For the text-containing cell, return its midpoint in [X, Y] coordinate format. 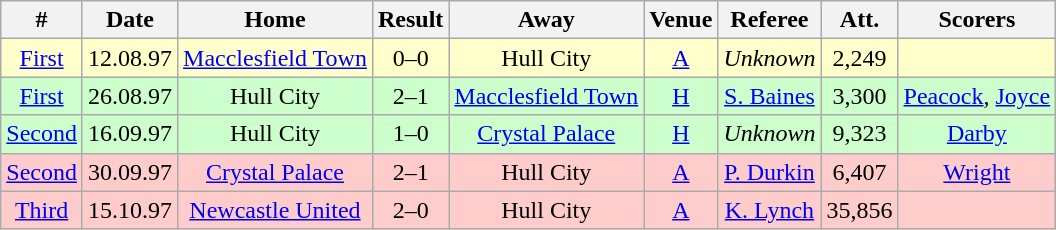
Scorers [977, 20]
16.09.97 [130, 134]
9,323 [860, 134]
Venue [681, 20]
0–0 [410, 58]
# [42, 20]
Third [42, 210]
Away [546, 20]
Date [130, 20]
P. Durkin [770, 172]
Peacock, Joyce [977, 96]
Referee [770, 20]
12.08.97 [130, 58]
1–0 [410, 134]
Home [276, 20]
2,249 [860, 58]
Att. [860, 20]
Wright [977, 172]
6,407 [860, 172]
30.09.97 [130, 172]
2–0 [410, 210]
3,300 [860, 96]
35,856 [860, 210]
26.08.97 [130, 96]
15.10.97 [130, 210]
S. Baines [770, 96]
K. Lynch [770, 210]
Result [410, 20]
Newcastle United [276, 210]
Darby [977, 134]
